Output the [X, Y] coordinate of the center of the cell containing the given text.  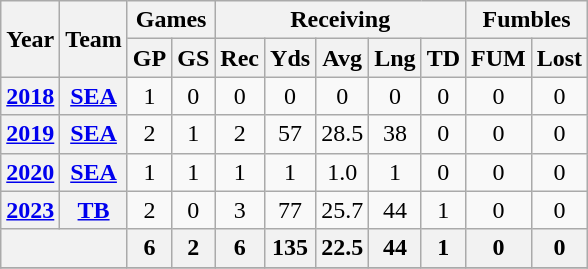
135 [290, 248]
Year [30, 39]
77 [290, 210]
Lost [559, 58]
TB [94, 210]
Games [170, 20]
38 [395, 134]
Avg [342, 58]
2018 [30, 96]
2019 [30, 134]
2020 [30, 172]
3 [240, 210]
GP [149, 58]
Rec [240, 58]
57 [290, 134]
1.0 [342, 172]
Yds [290, 58]
FUM [499, 58]
2023 [30, 210]
25.7 [342, 210]
28.5 [342, 134]
22.5 [342, 248]
Fumbles [527, 20]
Team [94, 39]
TD [443, 58]
Lng [395, 58]
GS [194, 58]
Receiving [340, 20]
